Return [X, Y] of the center of cell containing provided text 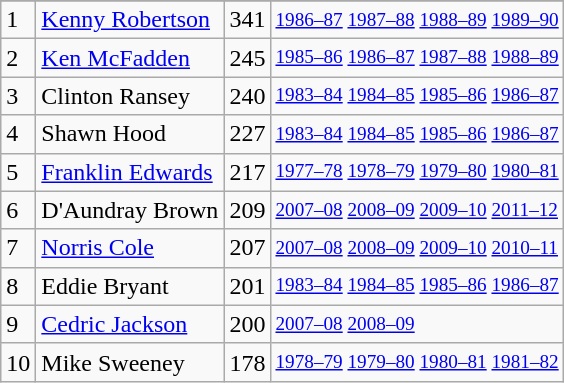
1 [18, 20]
200 [248, 324]
Eddie Bryant [130, 286]
1977–78 1978–79 1979–80 1980–81 [417, 172]
2007–08 2008–09 2009–10 2010–11 [417, 248]
Ken McFadden [130, 58]
209 [248, 210]
217 [248, 172]
178 [248, 362]
Cedric Jackson [130, 324]
Kenny Robertson [130, 20]
1986–87 1987–88 1988–89 1989–90 [417, 20]
240 [248, 96]
Mike Sweeney [130, 362]
1978–79 1979–80 1980–81 1981–82 [417, 362]
227 [248, 134]
2 [18, 58]
5 [18, 172]
6 [18, 210]
245 [248, 58]
Clinton Ransey [130, 96]
2007–08 2008–09 [417, 324]
10 [18, 362]
9 [18, 324]
D'Aundray Brown [130, 210]
Norris Cole [130, 248]
Shawn Hood [130, 134]
2007–08 2008–09 2009–10 2011–12 [417, 210]
8 [18, 286]
341 [248, 20]
3 [18, 96]
1985–86 1986–87 1987–88 1988–89 [417, 58]
207 [248, 248]
Franklin Edwards [130, 172]
201 [248, 286]
7 [18, 248]
4 [18, 134]
